Return [X, Y] of the center of cell containing provided text 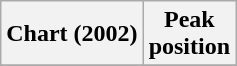
Chart (2002) [72, 34]
Peakposition [189, 34]
